For the text-containing cell, return its midpoint in [x, y] coordinate format. 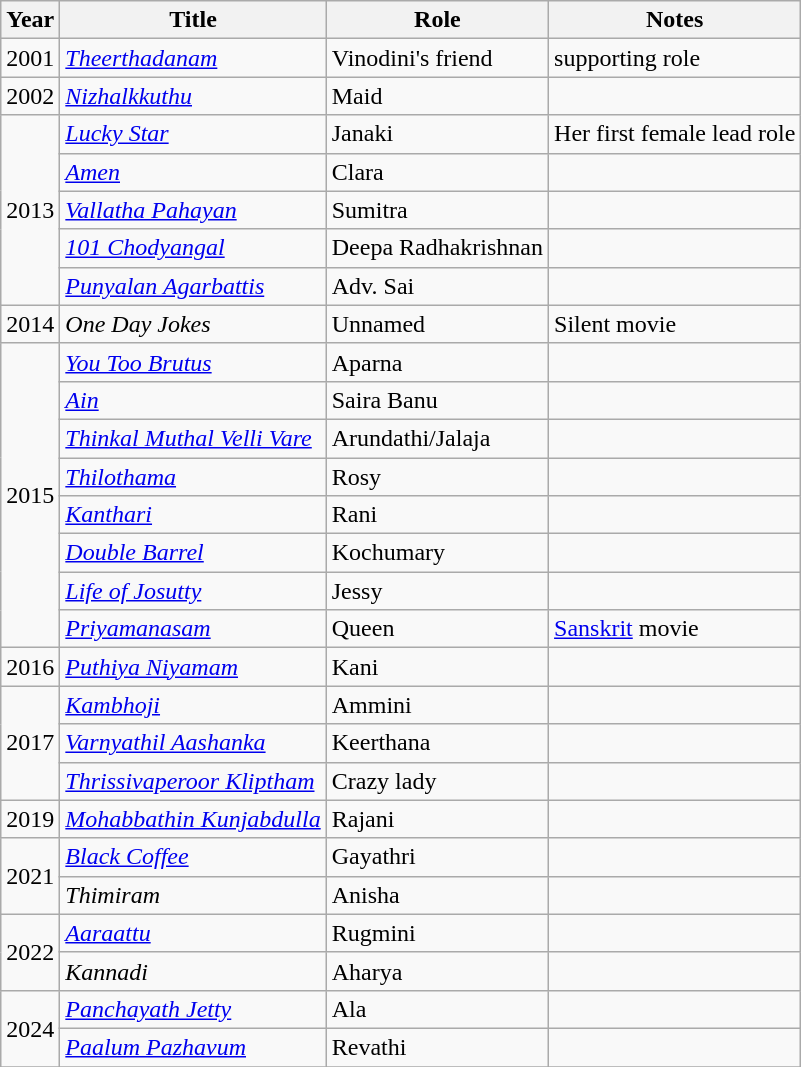
Varnyathil Aashanka [193, 743]
Theerthadanam [193, 58]
Crazy lady [437, 781]
Lucky Star [193, 134]
2001 [30, 58]
Maid [437, 96]
Gayathri [437, 857]
Double Barrel [193, 553]
2016 [30, 667]
Ain [193, 400]
2022 [30, 952]
You Too Brutus [193, 362]
Nizhalkkuthu [193, 96]
2015 [30, 495]
Kanthari [193, 515]
Aaraattu [193, 933]
Role [437, 20]
Title [193, 20]
Mohabbathin Kunjabdulla [193, 819]
Vallatha Pahayan [193, 210]
Puthiya Niyamam [193, 667]
Anisha [437, 895]
Kambhoji [193, 705]
2014 [30, 324]
Ammini [437, 705]
supporting role [675, 58]
2019 [30, 819]
Notes [675, 20]
2013 [30, 210]
Sanskrit movie [675, 629]
Queen [437, 629]
Panchayath Jetty [193, 1009]
Rajani [437, 819]
Her first female lead role [675, 134]
Clara [437, 172]
Adv. Sai [437, 286]
2002 [30, 96]
Keerthana [437, 743]
Aparna [437, 362]
Sumitra [437, 210]
Thimiram [193, 895]
Aharya [437, 971]
Rugmini [437, 933]
Priyamanasam [193, 629]
Arundathi/Jalaja [437, 438]
Life of Josutty [193, 591]
Silent movie [675, 324]
Black Coffee [193, 857]
Year [30, 20]
2024 [30, 1028]
Vinodini's friend [437, 58]
Unnamed [437, 324]
Ala [437, 1009]
Thilothama [193, 477]
Jessy [437, 591]
Rani [437, 515]
Thrissivaperoor Kliptham [193, 781]
Janaki [437, 134]
2017 [30, 743]
2021 [30, 876]
Rosy [437, 477]
Revathi [437, 1047]
101 Chodyangal [193, 248]
Kannadi [193, 971]
Amen [193, 172]
Thinkal Muthal Velli Vare [193, 438]
Punyalan Agarbattis [193, 286]
Kochumary [437, 553]
Deepa Radhakrishnan [437, 248]
Kani [437, 667]
Saira Banu [437, 400]
Paalum Pazhavum [193, 1047]
One Day Jokes [193, 324]
